Determine the (X, Y) coordinate at the center of the cell enclosing the given text.  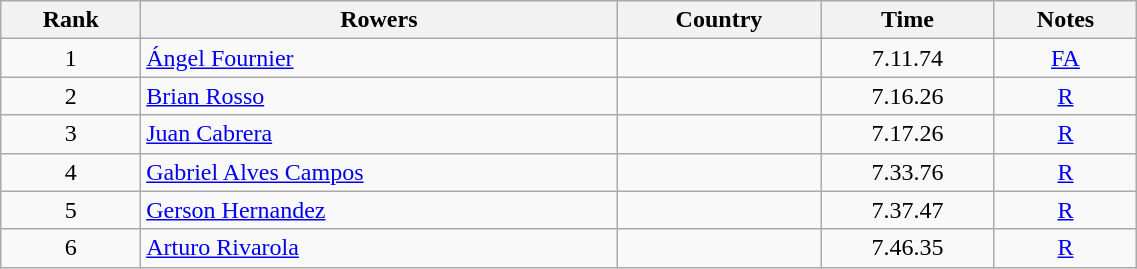
Arturo Rivarola (379, 248)
Juan Cabrera (379, 134)
Gerson Hernandez (379, 210)
7.16.26 (908, 96)
3 (71, 134)
7.17.26 (908, 134)
1 (71, 58)
Rank (71, 20)
7.37.47 (908, 210)
6 (71, 248)
Country (719, 20)
Ángel Fournier (379, 58)
5 (71, 210)
Brian Rosso (379, 96)
7.46.35 (908, 248)
7.33.76 (908, 172)
2 (71, 96)
Notes (1066, 20)
FA (1066, 58)
7.11.74 (908, 58)
Gabriel Alves Campos (379, 172)
Rowers (379, 20)
4 (71, 172)
Time (908, 20)
